Detect which cell encompasses the target text, then output its (x, y) center coordinate. 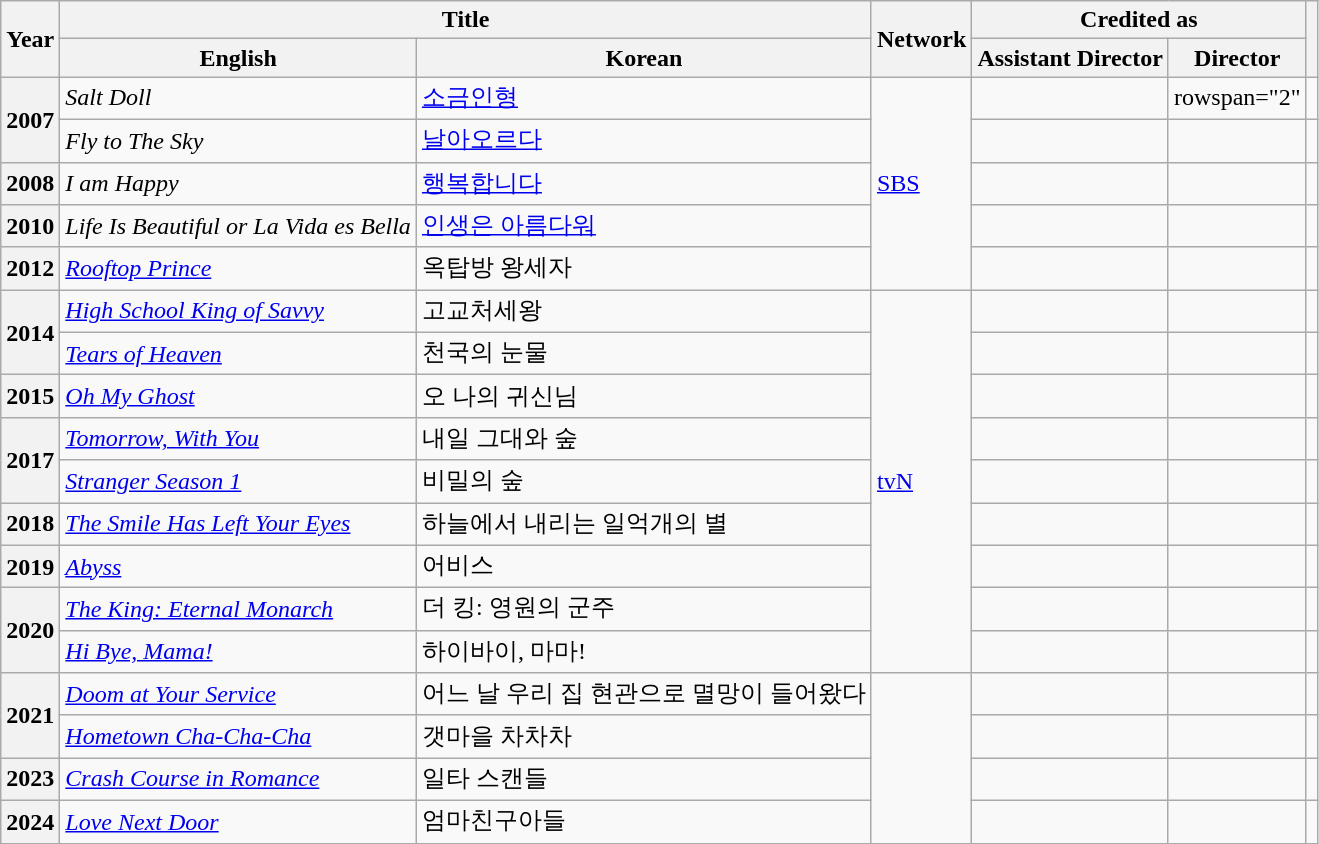
Network (921, 39)
Rooftop Prince (238, 268)
2012 (30, 268)
tvN (921, 482)
고교처세왕 (644, 312)
Stranger Season 1 (238, 482)
갯마을 차차차 (644, 736)
하늘에서 내리는 일억개의 별 (644, 524)
2018 (30, 524)
어비스 (644, 566)
Assistant Director (1070, 58)
하이바이, 마마! (644, 652)
천국의 눈물 (644, 354)
2023 (30, 780)
Life Is Beautiful or La Vida es Bella (238, 226)
날아오르다 (644, 140)
Korean (644, 58)
소금인형 (644, 98)
Salt Doll (238, 98)
Director (1237, 58)
I am Happy (238, 184)
2014 (30, 332)
인생은 아름다워 (644, 226)
Abyss (238, 566)
Title (466, 20)
2017 (30, 460)
Tomorrow, With You (238, 438)
더 킹: 영원의 군주 (644, 610)
Crash Course in Romance (238, 780)
옥탑방 왕세자 (644, 268)
2010 (30, 226)
The Smile Has Left Your Eyes (238, 524)
일타 스캔들 (644, 780)
The King: Eternal Monarch (238, 610)
English (238, 58)
Year (30, 39)
비밀의 숲 (644, 482)
엄마친구아들 (644, 822)
Credited as (1139, 20)
rowspan="2" (1237, 98)
오 나의 귀신님 (644, 396)
2019 (30, 566)
Fly to The Sky (238, 140)
어느 날 우리 집 현관으로 멸망이 들어왔다 (644, 694)
2020 (30, 630)
Oh My Ghost (238, 396)
2007 (30, 120)
행복합니다 (644, 184)
High School King of Savvy (238, 312)
Hi Bye, Mama! (238, 652)
Tears of Heaven (238, 354)
2024 (30, 822)
SBS (921, 184)
2015 (30, 396)
2008 (30, 184)
Hometown Cha-Cha-Cha (238, 736)
2021 (30, 716)
Doom at Your Service (238, 694)
내일 그대와 숲 (644, 438)
Love Next Door (238, 822)
